Return [x, y] of the center of cell containing provided text 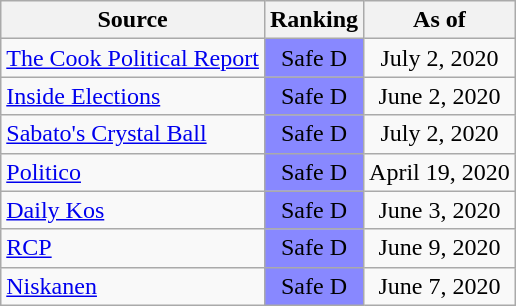
Source [133, 20]
Politico [133, 172]
June 9, 2020 [440, 248]
April 19, 2020 [440, 172]
Niskanen [133, 286]
Inside Elections [133, 96]
As of [440, 20]
June 3, 2020 [440, 210]
June 7, 2020 [440, 286]
June 2, 2020 [440, 96]
RCP [133, 248]
The Cook Political Report [133, 58]
Ranking [314, 20]
Sabato's Crystal Ball [133, 134]
Daily Kos [133, 210]
